From the cell containing the given text, extract its center point as (X, Y) coordinate. 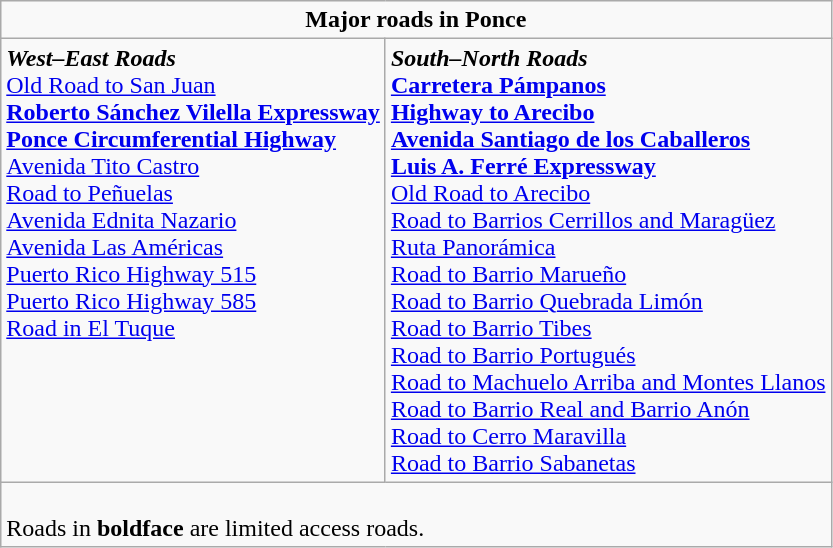
Roads in boldface are limited access roads. (416, 514)
Major roads in Ponce (416, 20)
